Detect which cell encompasses the target text, then output its (x, y) center coordinate. 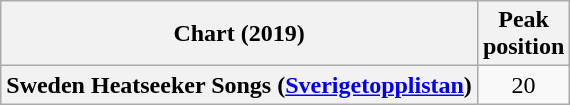
20 (523, 85)
Chart (2019) (240, 34)
Peakposition (523, 34)
Sweden Heatseeker Songs (Sverigetopplistan) (240, 85)
